Return (x, y) of the center of cell containing provided text 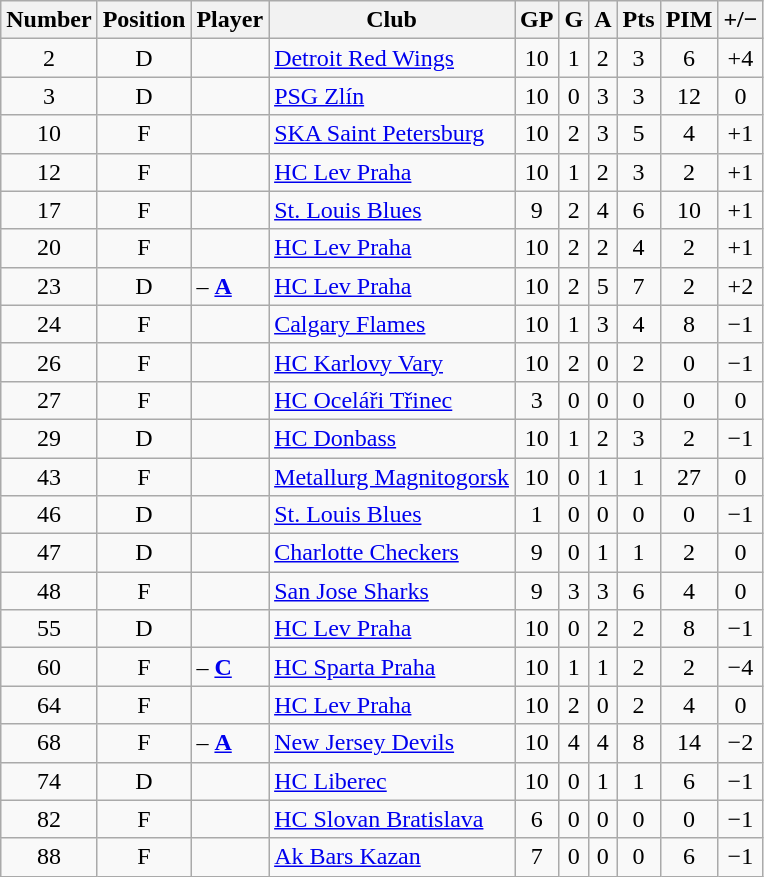
Position (144, 20)
88 (49, 857)
26 (49, 362)
47 (49, 553)
60 (49, 667)
55 (49, 629)
PIM (689, 20)
A (603, 20)
64 (49, 705)
68 (49, 743)
−2 (740, 743)
24 (49, 324)
17 (49, 210)
Detroit Red Wings (392, 58)
GP (537, 20)
+2 (740, 286)
+/− (740, 20)
46 (49, 515)
HC Liberec (392, 781)
G (574, 20)
Number (49, 20)
San Jose Sharks (392, 591)
Club (392, 20)
+4 (740, 58)
23 (49, 286)
43 (49, 477)
Metallurg Magnitogorsk (392, 477)
Player (230, 20)
Calgary Flames (392, 324)
HC Karlovy Vary (392, 362)
74 (49, 781)
−4 (740, 667)
HC Sparta Praha (392, 667)
48 (49, 591)
20 (49, 248)
HC Slovan Bratislava (392, 819)
82 (49, 819)
Charlotte Checkers (392, 553)
SKA Saint Petersburg (392, 134)
PSG Zlín (392, 96)
New Jersey Devils (392, 743)
Pts (638, 20)
29 (49, 438)
Ak Bars Kazan (392, 857)
14 (689, 743)
HC Donbass (392, 438)
HC Oceláři Třinec (392, 400)
– C (230, 667)
